Capture the cell that displays the provided text and extract its (x, y) central coordinate. 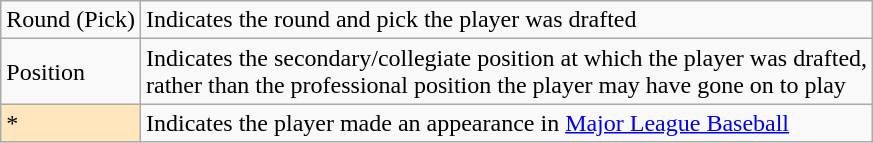
* (71, 123)
Position (71, 72)
Indicates the secondary/collegiate position at which the player was drafted,rather than the professional position the player may have gone on to play (506, 72)
Indicates the player made an appearance in Major League Baseball (506, 123)
Round (Pick) (71, 20)
Indicates the round and pick the player was drafted (506, 20)
